Determine the [x, y] coordinate at the center of the cell enclosing the given text.  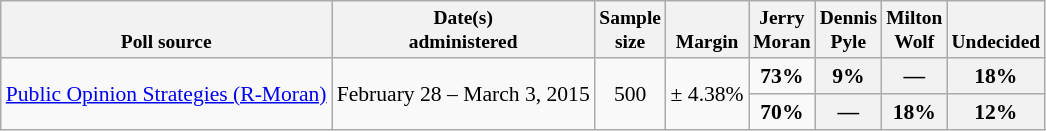
DennisPyle [848, 30]
Samplesize [630, 30]
February 28 – March 3, 2015 [464, 94]
73% [782, 76]
70% [782, 112]
± 4.38% [708, 94]
Date(s)administered [464, 30]
Margin [708, 30]
MiltonWolf [914, 30]
500 [630, 94]
Poll source [166, 30]
12% [996, 112]
JerryMoran [782, 30]
Undecided [996, 30]
9% [848, 76]
Public Opinion Strategies (R-Moran) [166, 94]
